Return [x, y] of the center of cell containing provided text 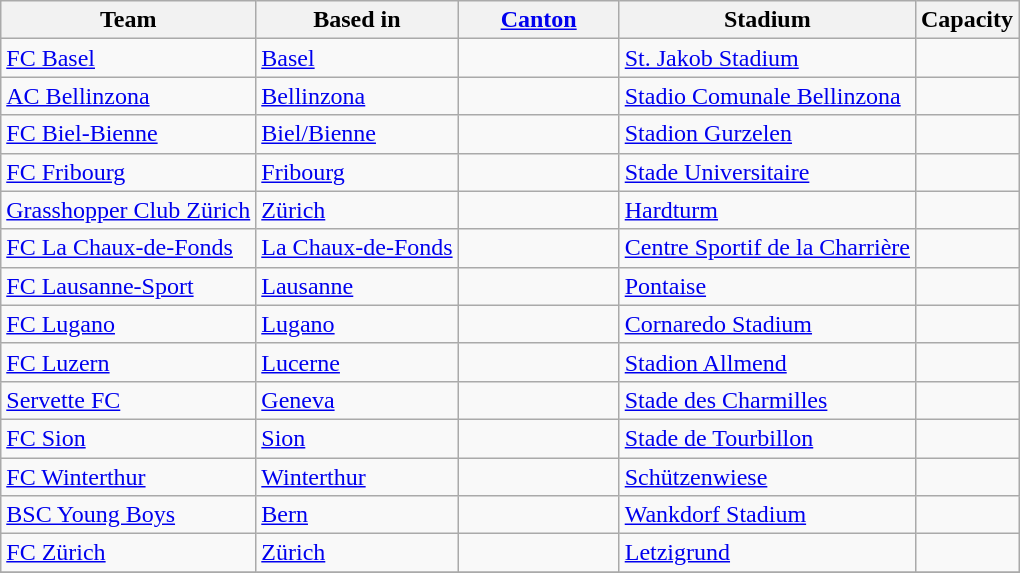
St. Jakob Stadium [767, 58]
Letzigrund [767, 553]
Stadium [767, 20]
Canton [538, 20]
Sion [357, 438]
Stadio Comunale Bellinzona [767, 96]
Stade de Tourbillon [767, 438]
La Chaux-de-Fonds [357, 248]
Grasshopper Club Zürich [128, 210]
FC Lugano [128, 324]
Geneva [357, 400]
FC Winterthur [128, 477]
Lugano [357, 324]
Servette FC [128, 400]
Stade des Charmilles [767, 400]
FC Biel-Bienne [128, 134]
FC Luzern [128, 362]
Capacity [966, 20]
FC Sion [128, 438]
Based in [357, 20]
Stade Universitaire [767, 172]
BSC Young Boys [128, 515]
Lucerne [357, 362]
Lausanne [357, 286]
FC Fribourg [128, 172]
Stadion Gurzelen [767, 134]
Winterthur [357, 477]
Bern [357, 515]
Biel/Bienne [357, 134]
Fribourg [357, 172]
Cornaredo Stadium [767, 324]
Basel [357, 58]
FC Basel [128, 58]
Centre Sportif de la Charrière [767, 248]
FC Lausanne-Sport [128, 286]
Schützenwiese [767, 477]
Pontaise [767, 286]
Bellinzona [357, 96]
FC Zürich [128, 553]
Team [128, 20]
AC Bellinzona [128, 96]
FC La Chaux-de-Fonds [128, 248]
Wankdorf Stadium [767, 515]
Hardturm [767, 210]
Stadion Allmend [767, 362]
